For the text-containing cell, return its midpoint in (X, Y) coordinate format. 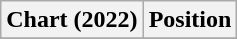
Position (190, 20)
Chart (2022) (72, 20)
